Scan for the cell matching the given text and deliver its (x, y) coordinate at center. 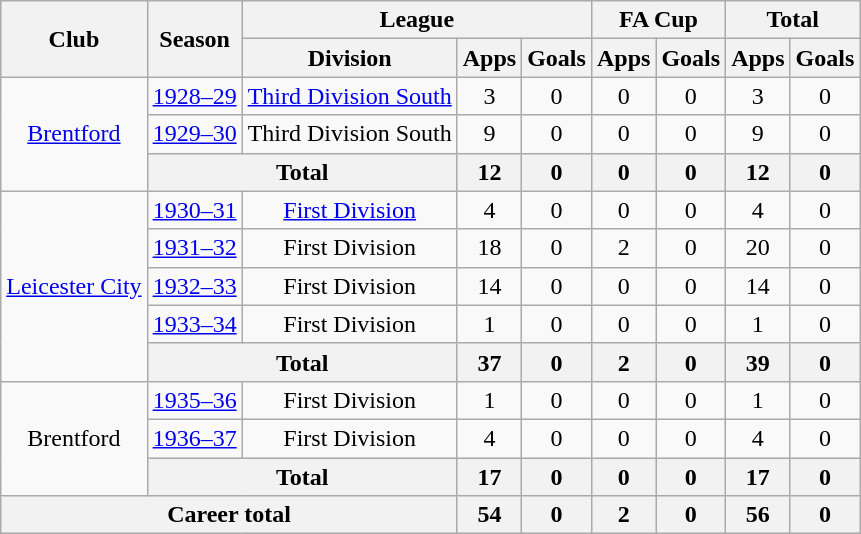
1935–36 (194, 400)
1936–37 (194, 438)
1933–34 (194, 324)
18 (489, 248)
54 (489, 515)
Division (350, 58)
37 (489, 362)
FA Cup (658, 20)
1932–33 (194, 286)
League (416, 20)
20 (758, 248)
1931–32 (194, 248)
Club (74, 39)
Career total (229, 515)
1928–29 (194, 96)
1929–30 (194, 134)
39 (758, 362)
Season (194, 39)
1930–31 (194, 210)
Leicester City (74, 286)
56 (758, 515)
